For the text-containing cell, return its midpoint in (x, y) coordinate format. 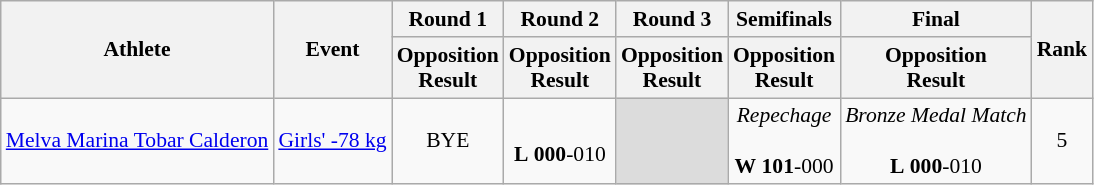
L 000-010 (560, 142)
Round 2 (560, 19)
Final (936, 19)
Round 1 (448, 19)
Melva Marina Tobar Calderon (138, 142)
Round 3 (672, 19)
Repechage W 101-000 (784, 142)
Athlete (138, 50)
Bronze Medal Match L 000-010 (936, 142)
Event (332, 50)
Semifinals (784, 19)
5 (1062, 142)
BYE (448, 142)
Girls' -78 kg (332, 142)
Rank (1062, 50)
